For the text-containing cell, return its midpoint in [x, y] coordinate format. 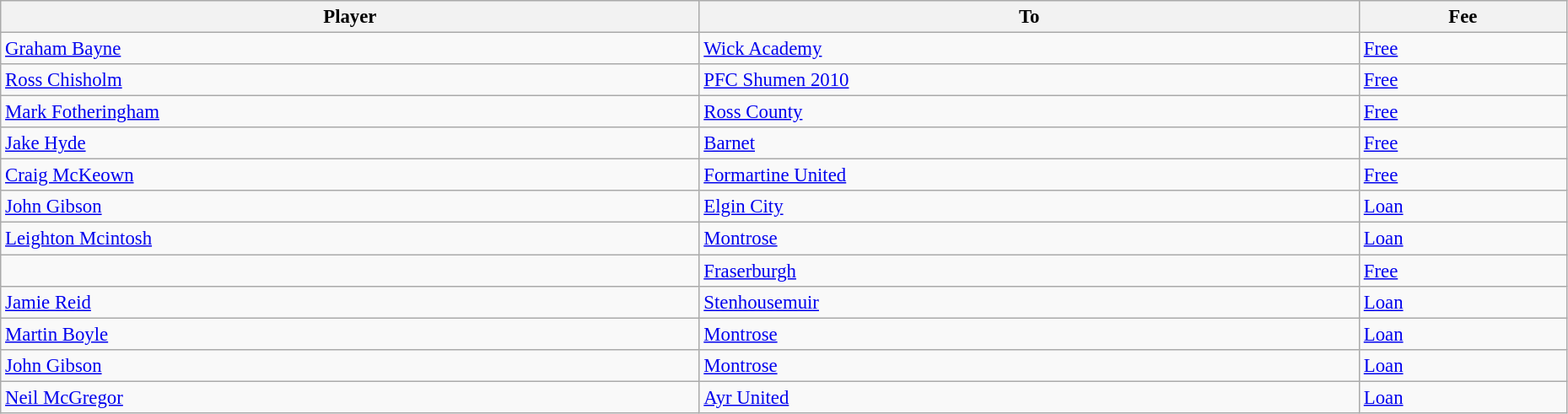
Ross Chisholm [350, 80]
Elgin City [1029, 207]
PFC Shumen 2010 [1029, 80]
Ross County [1029, 112]
Leighton Mcintosh [350, 239]
Stenhousemuir [1029, 302]
Wick Academy [1029, 49]
Fraserburgh [1029, 271]
Player [350, 17]
Jamie Reid [350, 302]
Jake Hyde [350, 143]
To [1029, 17]
Mark Fotheringham [350, 112]
Fee [1463, 17]
Neil McGregor [350, 397]
Formartine United [1029, 175]
Craig McKeown [350, 175]
Ayr United [1029, 397]
Barnet [1029, 143]
Martin Boyle [350, 334]
Graham Bayne [350, 49]
